Locate the cell with the specified text and output its (X, Y) center coordinate. 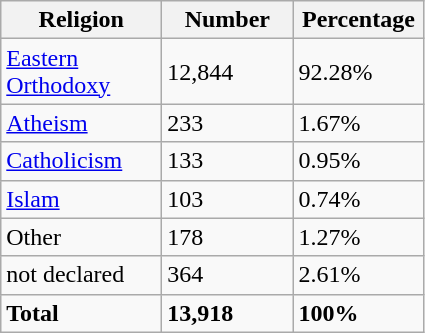
Percentage (358, 20)
Other (82, 237)
233 (228, 123)
0.95% (358, 161)
92.28% (358, 72)
Number (228, 20)
Catholicism (82, 161)
2.61% (358, 275)
Eastern Orthodoxy (82, 72)
103 (228, 199)
1.67% (358, 123)
0.74% (358, 199)
1.27% (358, 237)
100% (358, 313)
Atheism (82, 123)
13,918 (228, 313)
Religion (82, 20)
Total (82, 313)
not declared (82, 275)
133 (228, 161)
Islam (82, 199)
12,844 (228, 72)
364 (228, 275)
178 (228, 237)
